Search for the cell housing the specified text and yield its (X, Y) center coordinate. 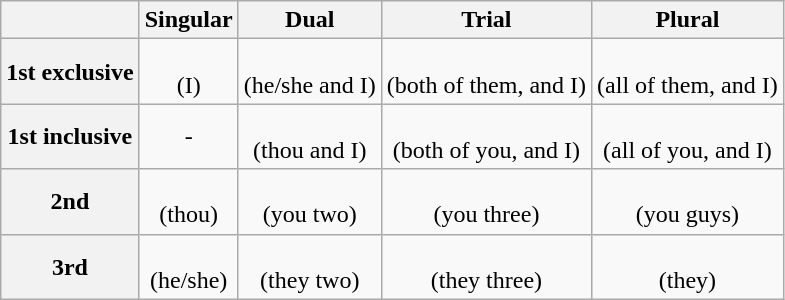
(thou and I) (310, 136)
1st exclusive (70, 72)
(you three) (486, 202)
Plural (688, 20)
(they two) (310, 266)
1st inclusive (70, 136)
(he/she and I) (310, 72)
3rd (70, 266)
(they three) (486, 266)
(thou) (188, 202)
(I) (188, 72)
(he/she) (188, 266)
2nd (70, 202)
(both of them, and I) (486, 72)
(they) (688, 266)
(you guys) (688, 202)
(you two) (310, 202)
Dual (310, 20)
(both of you, and I) (486, 136)
Trial (486, 20)
(all of them, and I) (688, 72)
(all of you, and I) (688, 136)
Singular (188, 20)
- (188, 136)
